Return the [x, y] coordinate for the center point of the cell that contains the specified text.  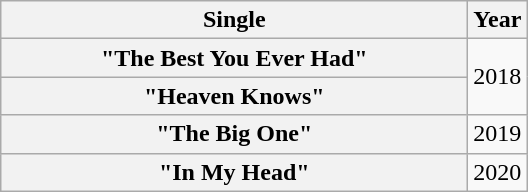
"The Big One" [234, 134]
"The Best You Ever Had" [234, 58]
Single [234, 20]
Year [498, 20]
2019 [498, 134]
"Heaven Knows" [234, 96]
2020 [498, 172]
2018 [498, 77]
"In My Head" [234, 172]
